Return the [X, Y] coordinate for the center point of the cell that contains the specified text.  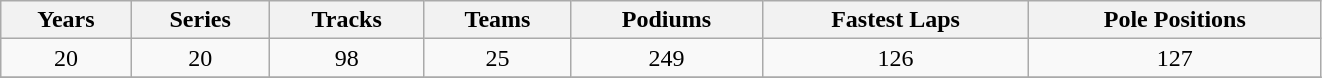
249 [667, 58]
Podiums [667, 20]
Years [66, 20]
Pole Positions [1175, 20]
127 [1175, 58]
Teams [498, 20]
98 [346, 58]
Fastest Laps [895, 20]
Series [200, 20]
126 [895, 58]
25 [498, 58]
Tracks [346, 20]
